Extract the (X, Y) coordinate from the center of the cell holding the provided text.  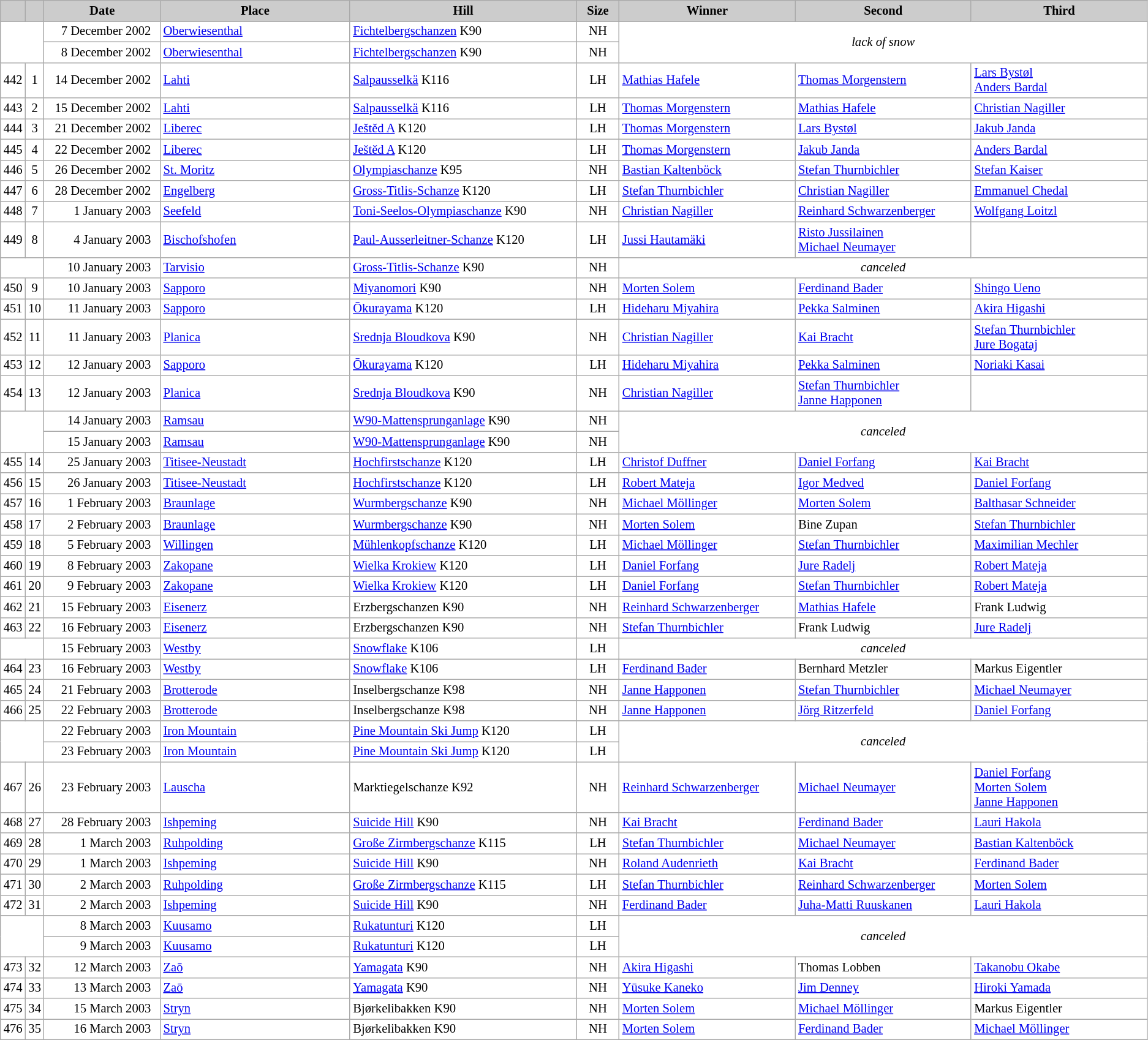
35 (34, 1029)
444 (13, 129)
Place (255, 10)
22 (34, 628)
Lars Bystøl Anders Bardal (1059, 80)
7 (34, 211)
15 March 2003 (102, 1009)
29 (34, 864)
16 March 2003 (102, 1029)
460 (13, 565)
Third (1059, 10)
Maximilian Mechler (1059, 545)
Shingo Ueno (1059, 288)
9 March 2003 (102, 946)
14 (34, 462)
12 March 2003 (102, 967)
Winner (707, 10)
Jim Denney (883, 988)
470 (13, 864)
448 (13, 211)
Christof Duffner (707, 462)
Jussi Hautamäki (707, 239)
Hill (463, 10)
1 (34, 80)
Thomas Lobben (883, 967)
4 (34, 149)
26 (34, 787)
17 (34, 524)
Emmanuel Chedal (1059, 190)
459 (13, 545)
1 February 2003 (102, 503)
443 (13, 108)
11 (34, 337)
34 (34, 1009)
Gross-Titlis-Schanze K90 (463, 268)
Paul-Ausserleitner-Schanze K120 (463, 239)
456 (13, 483)
26 December 2002 (102, 170)
27 (34, 823)
Lars Bystøl (883, 129)
14 December 2002 (102, 80)
28 (34, 843)
Date (102, 10)
Stefan Thurnbichler Janne Happonen (883, 393)
lack of snow (883, 42)
450 (13, 288)
32 (34, 967)
471 (13, 884)
469 (13, 843)
462 (13, 607)
445 (13, 149)
9 February 2003 (102, 586)
13 March 2003 (102, 988)
Roland Audenrieth (707, 864)
467 (13, 787)
20 (34, 586)
10 (34, 309)
Yūsuke Kaneko (707, 988)
465 (13, 690)
31 (34, 905)
6 (34, 190)
3 (34, 129)
Risto Jussilainen Michael Neumayer (883, 239)
5 February 2003 (102, 545)
Takanobu Okabe (1059, 967)
33 (34, 988)
21 December 2002 (102, 129)
Bine Zupan (883, 524)
476 (13, 1029)
442 (13, 80)
457 (13, 503)
Bischofshofen (255, 239)
Jörg Ritzerfeld (883, 710)
Daniel Forfang Morten Solem Janne Happonen (1059, 787)
15 January 2003 (102, 442)
464 (13, 669)
Noriaki Kasai (1059, 365)
1 January 2003 (102, 211)
449 (13, 239)
16 (34, 503)
Second (883, 10)
Miyanomori K90 (463, 288)
453 (13, 365)
Balthasar Schneider (1059, 503)
23 (34, 669)
468 (13, 823)
Igor Medved (883, 483)
452 (13, 337)
Seefeld (255, 211)
Wolfgang Loitzl (1059, 211)
Engelberg (255, 190)
26 January 2003 (102, 483)
8 December 2002 (102, 52)
Juha-Matti Ruuskanen (883, 905)
466 (13, 710)
458 (13, 524)
21 February 2003 (102, 690)
24 (34, 690)
474 (13, 988)
Tarvisio (255, 268)
451 (13, 309)
13 (34, 393)
9 (34, 288)
Stefan Thurnbichler Jure Bogataj (1059, 337)
St. Moritz (255, 170)
447 (13, 190)
21 (34, 607)
14 January 2003 (102, 421)
25 January 2003 (102, 462)
463 (13, 628)
8 February 2003 (102, 565)
8 March 2003 (102, 925)
Anders Bardal (1059, 149)
7 December 2002 (102, 31)
22 December 2002 (102, 149)
Size (598, 10)
Marktiegelschanze K92 (463, 787)
28 December 2002 (102, 190)
30 (34, 884)
461 (13, 586)
5 (34, 170)
19 (34, 565)
2 February 2003 (102, 524)
18 (34, 545)
2 (34, 108)
28 February 2003 (102, 823)
475 (13, 1009)
15 December 2002 (102, 108)
15 (34, 483)
25 (34, 710)
473 (13, 967)
Stefan Kaiser (1059, 170)
472 (13, 905)
Bernhard Metzler (883, 669)
12 (34, 365)
Lauscha (255, 787)
Toni-Seelos-Olympiaschanze K90 (463, 211)
Willingen (255, 545)
8 (34, 239)
Olympiaschanze K95 (463, 170)
Hiroki Yamada (1059, 988)
455 (13, 462)
4 January 2003 (102, 239)
Mühlenkopfschanze K120 (463, 545)
Gross-Titlis-Schanze K120 (463, 190)
454 (13, 393)
446 (13, 170)
